For the text-containing cell, return its midpoint in (X, Y) coordinate format. 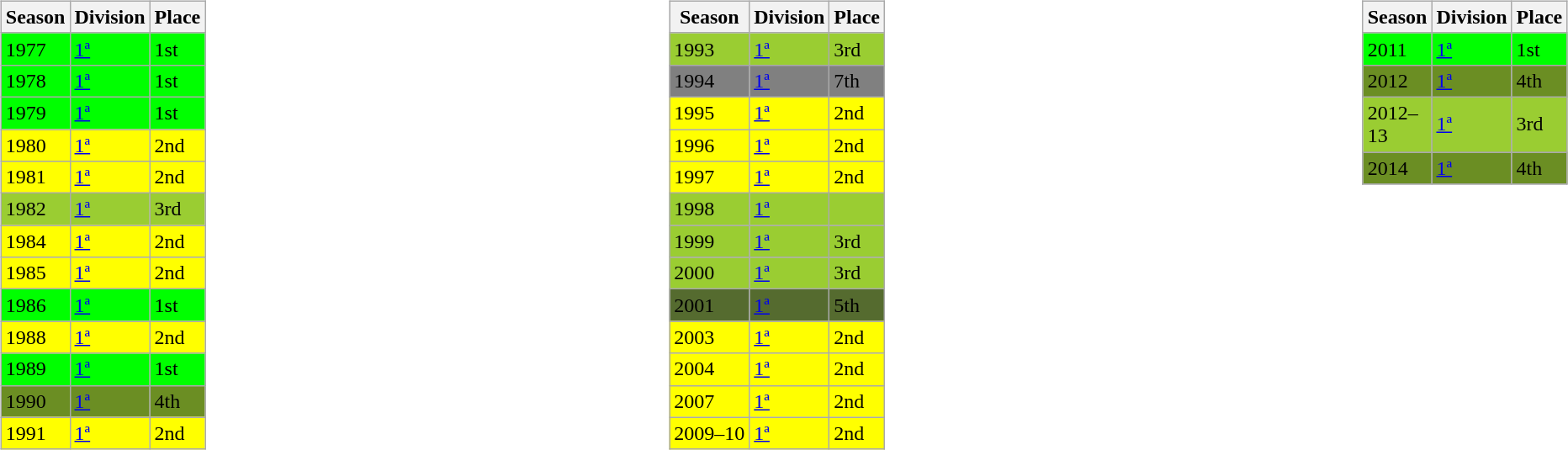
1986 (35, 305)
2007 (710, 401)
1984 (35, 241)
2011 (1397, 49)
2003 (710, 337)
5th (857, 305)
1990 (35, 401)
2012 (1397, 81)
1979 (35, 113)
1981 (35, 177)
1991 (35, 433)
2000 (710, 273)
1978 (35, 81)
1989 (35, 369)
1982 (35, 209)
2004 (710, 369)
1993 (710, 49)
1996 (710, 146)
1977 (35, 49)
1980 (35, 146)
1985 (35, 273)
2009–10 (710, 433)
1997 (710, 177)
1988 (35, 337)
1994 (710, 81)
1998 (710, 209)
2014 (1397, 167)
2012–13 (1397, 124)
7th (857, 81)
2001 (710, 305)
1995 (710, 113)
1999 (710, 241)
